Pinpoint the cell where the given text exists, returning its (x, y) midpoint coordinate. 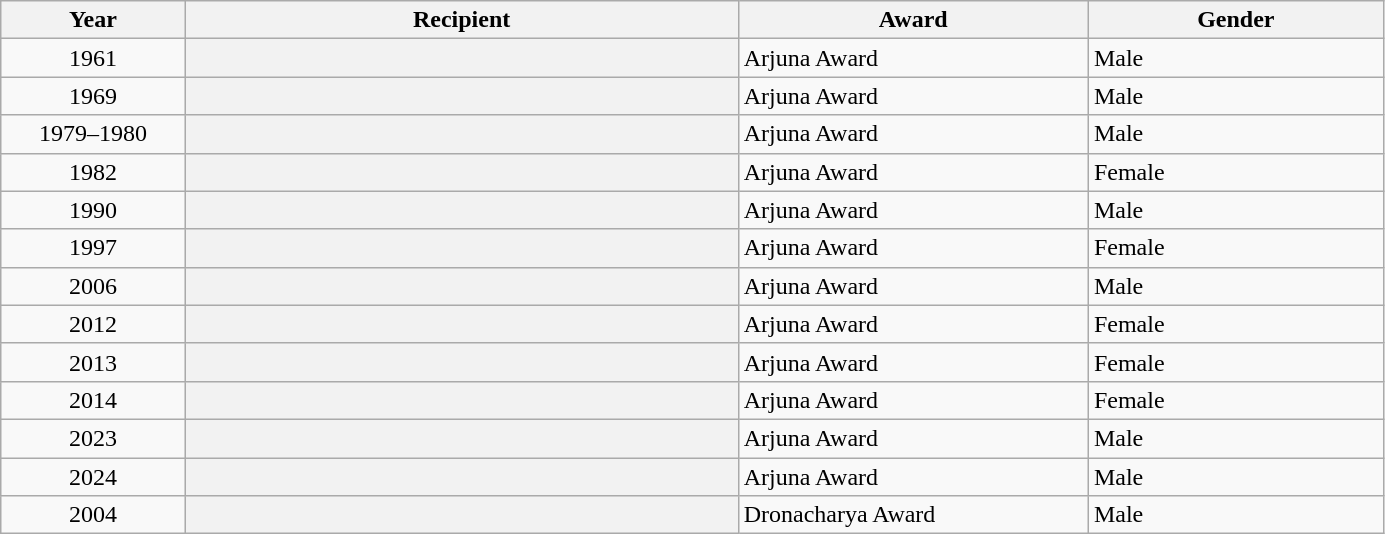
2014 (93, 400)
Dronacharya Award (913, 515)
Award (913, 20)
1969 (93, 96)
2004 (93, 515)
1979–1980 (93, 134)
Gender (1236, 20)
1982 (93, 172)
1961 (93, 58)
2012 (93, 324)
2024 (93, 477)
Year (93, 20)
1997 (93, 248)
Recipient (462, 20)
1990 (93, 210)
2006 (93, 286)
2013 (93, 362)
2023 (93, 438)
